Output the (x, y) coordinate of the center of the cell containing the given text.  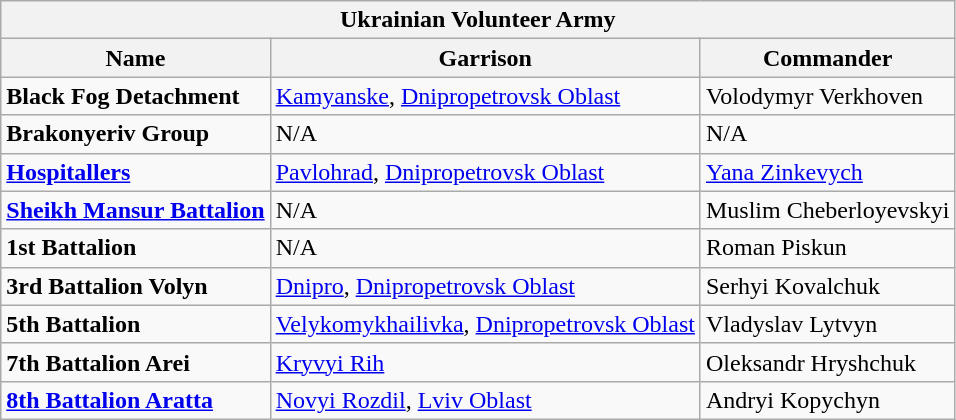
Garrison (485, 58)
Velykomykhailivka, Dnipropetrovsk Oblast (485, 324)
Roman Piskun (827, 248)
Volodymyr Verkhoven (827, 96)
Muslim Cheberloyevskyi (827, 210)
3rd Battalion Volyn (136, 286)
Serhyi Kovalchuk (827, 286)
Brakonyeriv Group (136, 134)
Vladyslav Lytvyn (827, 324)
Kamyanske, Dnipropetrovsk Oblast (485, 96)
7th Battalion Arei (136, 362)
Oleksandr Hryshchuk (827, 362)
Andryi Kopychyn (827, 400)
Black Fog Detachment (136, 96)
Sheikh Mansur Battalion (136, 210)
5th Battalion (136, 324)
Name (136, 58)
Kryvyi Rih (485, 362)
Commander (827, 58)
Hospitallers (136, 172)
Dnipro, Dnipropetrovsk Oblast (485, 286)
Ukrainian Volunteer Army (478, 20)
8th Battalion Aratta (136, 400)
Pavlohrad, Dnipropetrovsk Oblast (485, 172)
Yana Zinkevych (827, 172)
1st Battalion (136, 248)
Novyi Rozdil, Lviv Oblast (485, 400)
